Provide the (X, Y) coordinate of the cell's center where the given text is located.  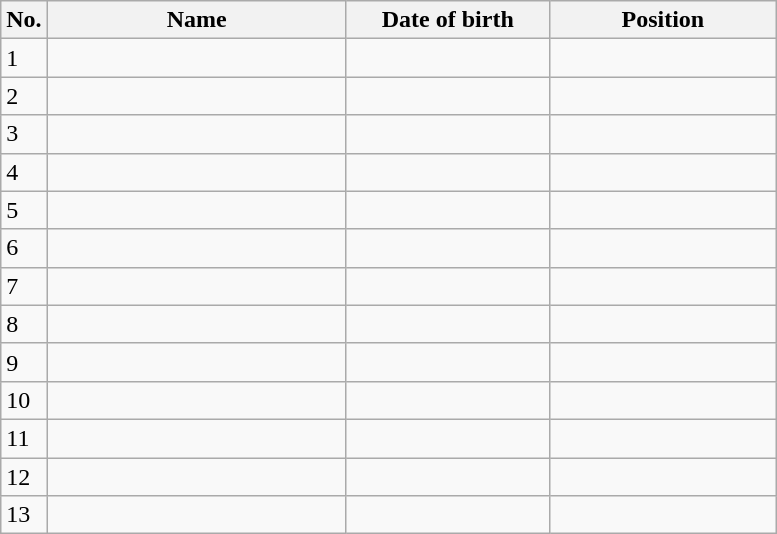
1 (24, 58)
12 (24, 477)
5 (24, 210)
No. (24, 20)
11 (24, 438)
4 (24, 172)
2 (24, 96)
8 (24, 324)
Position (662, 20)
7 (24, 286)
9 (24, 362)
Date of birth (448, 20)
3 (24, 134)
10 (24, 400)
13 (24, 515)
Name (196, 20)
6 (24, 248)
